Locate the cell with the specified text and output its (x, y) center coordinate. 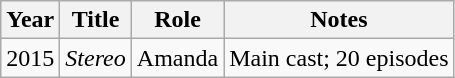
Notes (339, 20)
2015 (30, 58)
Role (177, 20)
Title (96, 20)
Amanda (177, 58)
Main cast; 20 episodes (339, 58)
Year (30, 20)
Stereo (96, 58)
